Output the [x, y] coordinate of the center of the cell containing the given text.  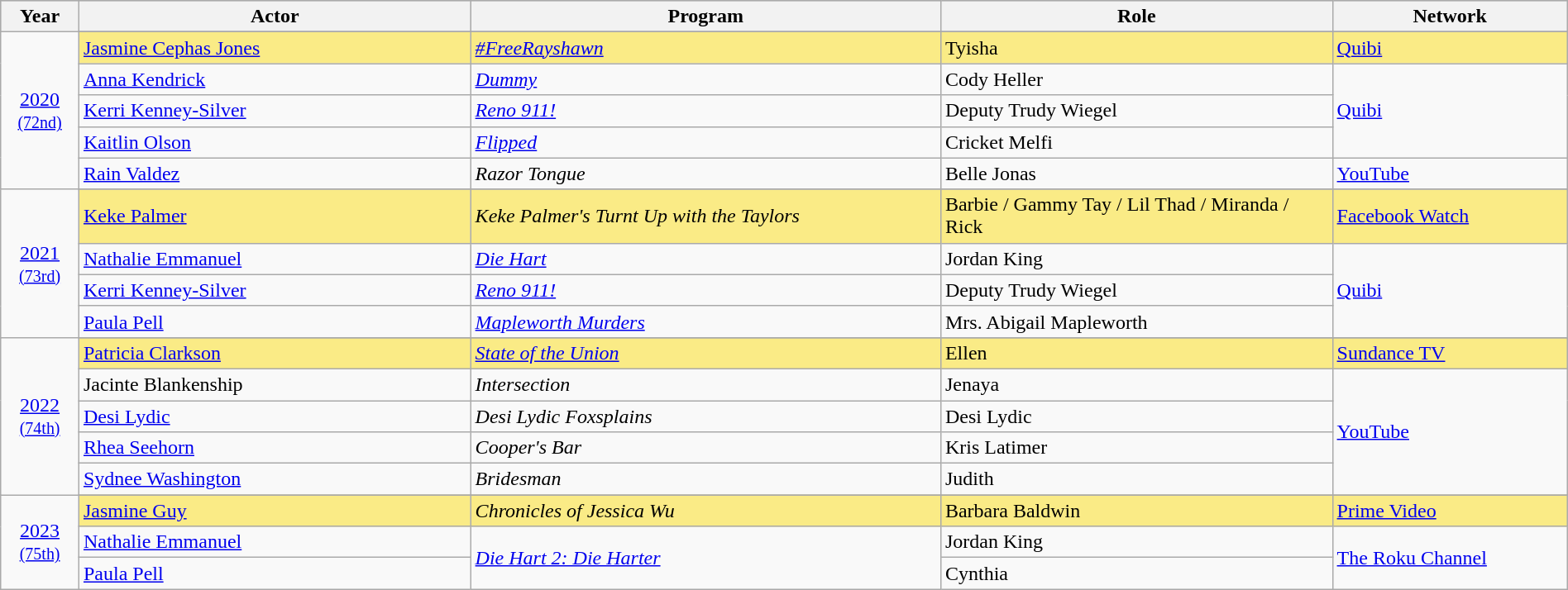
Sydnee Washington [275, 479]
Program [705, 17]
Cody Heller [1136, 79]
Cynthia [1136, 573]
Mrs. Abigail Mapleworth [1136, 321]
2022(74th) [40, 416]
Desi Lydic Foxsplains [705, 416]
Jasmine Guy [275, 511]
#FreeRayshawn [705, 48]
Rhea Seehorn [275, 448]
Barbara Baldwin [1136, 511]
Belle Jonas [1136, 174]
Year [40, 17]
Cricket Melfi [1136, 142]
Jenaya [1136, 384]
The Roku Channel [1450, 558]
Chronicles of Jessica Wu [705, 511]
Jacinte Blankenship [275, 384]
Flipped [705, 142]
Die Hart 2: Die Harter [705, 558]
Ellen [1136, 353]
Anna Kendrick [275, 79]
Patricia Clarkson [275, 353]
Prime Video [1450, 511]
Tyisha [1136, 48]
Kris Latimer [1136, 448]
Judith [1136, 479]
Keke Palmer's Turnt Up with the Taylors [705, 216]
2021(73rd) [40, 263]
State of the Union [705, 353]
Network [1450, 17]
Facebook Watch [1450, 216]
Razor Tongue [705, 174]
Bridesman [705, 479]
Mapleworth Murders [705, 321]
Die Hart [705, 259]
2023(75th) [40, 542]
Role [1136, 17]
Cooper's Bar [705, 448]
Intersection [705, 384]
Keke Palmer [275, 216]
Barbie / Gammy Tay / Lil Thad / Miranda / Rick [1136, 216]
Dummy [705, 79]
Actor [275, 17]
Rain Valdez [275, 174]
Kaitlin Olson [275, 142]
2020(72nd) [40, 111]
Jasmine Cephas Jones [275, 48]
Sundance TV [1450, 353]
